Detect which cell encompasses the target text, then output its [X, Y] center coordinate. 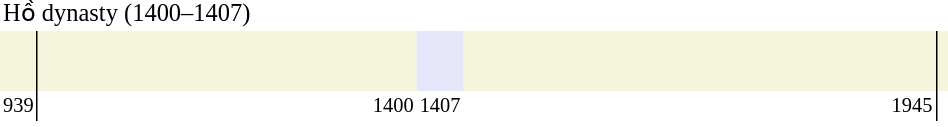
1945 [699, 106]
1400 [228, 106]
1407 [440, 106]
939 [19, 106]
